Pinpoint the cell where the given text exists, returning its [x, y] midpoint coordinate. 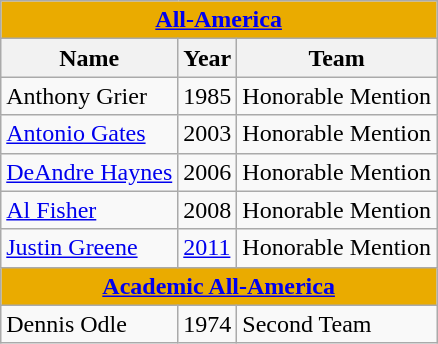
Al Fisher [90, 210]
Year [208, 58]
All-America [219, 20]
Name [90, 58]
DeAndre Haynes [90, 172]
Justin Greene [90, 248]
2008 [208, 210]
Second Team [337, 324]
Antonio Gates [90, 134]
Dennis Odle [90, 324]
Anthony Grier [90, 96]
2003 [208, 134]
Team [337, 58]
1985 [208, 96]
Academic All-America [219, 286]
2011 [208, 248]
2006 [208, 172]
1974 [208, 324]
